Search for the cell housing the specified text and yield its [X, Y] center coordinate. 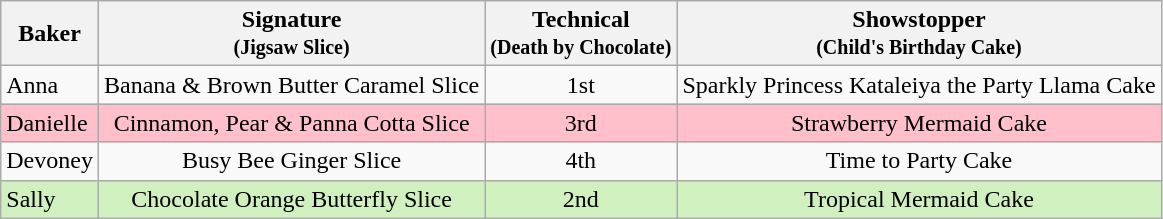
Busy Bee Ginger Slice [291, 161]
Cinnamon, Pear & Panna Cotta Slice [291, 123]
3rd [581, 123]
Danielle [50, 123]
Time to Party Cake [919, 161]
1st [581, 85]
4th [581, 161]
2nd [581, 199]
Sally [50, 199]
Baker [50, 34]
Chocolate Orange Butterfly Slice [291, 199]
Tropical Mermaid Cake [919, 199]
Devoney [50, 161]
Anna [50, 85]
Banana & Brown Butter Caramel Slice [291, 85]
Showstopper(Child's Birthday Cake) [919, 34]
Technical(Death by Chocolate) [581, 34]
Signature(Jigsaw Slice) [291, 34]
Sparkly Princess Kataleiya the Party Llama Cake [919, 85]
Strawberry Mermaid Cake [919, 123]
